From the cell containing the given text, extract its center point as (x, y) coordinate. 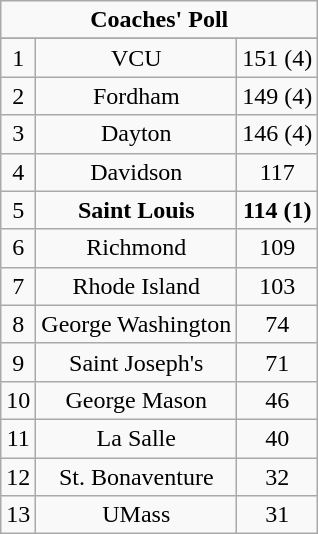
114 (1) (278, 210)
40 (278, 438)
71 (278, 362)
Fordham (136, 96)
Dayton (136, 134)
11 (18, 438)
109 (278, 248)
74 (278, 324)
Coaches' Poll (160, 20)
117 (278, 172)
146 (4) (278, 134)
Saint Joseph's (136, 362)
12 (18, 477)
2 (18, 96)
32 (278, 477)
46 (278, 400)
Rhode Island (136, 286)
VCU (136, 58)
151 (4) (278, 58)
Richmond (136, 248)
Davidson (136, 172)
3 (18, 134)
10 (18, 400)
St. Bonaventure (136, 477)
13 (18, 515)
5 (18, 210)
UMass (136, 515)
7 (18, 286)
4 (18, 172)
George Washington (136, 324)
103 (278, 286)
149 (4) (278, 96)
La Salle (136, 438)
31 (278, 515)
1 (18, 58)
Saint Louis (136, 210)
9 (18, 362)
George Mason (136, 400)
8 (18, 324)
6 (18, 248)
